Detect which cell encompasses the target text, then output its [X, Y] center coordinate. 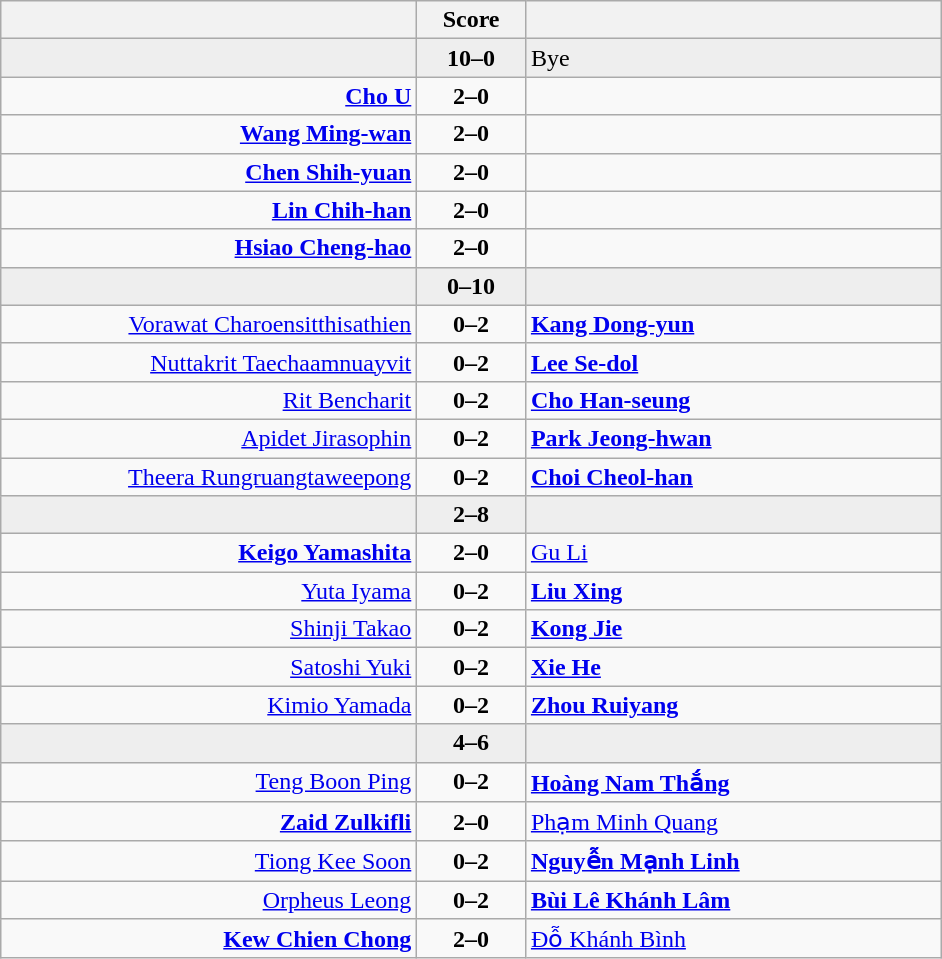
Kang Dong-yun [733, 324]
Đỗ Khánh Bình [733, 939]
Score [472, 20]
2–8 [472, 515]
Cho U [209, 96]
Satoshi Yuki [209, 667]
Zaid Zulkifli [209, 822]
0–10 [472, 286]
Kimio Yamada [209, 705]
Lee Se-dol [733, 362]
Teng Boon Ping [209, 782]
Hoàng Nam Thắng [733, 782]
Orpheus Leong [209, 900]
Hsiao Cheng-hao [209, 248]
10–0 [472, 58]
Wang Ming-wan [209, 134]
Nuttakrit Taechaamnuayvit [209, 362]
Zhou Ruiyang [733, 705]
Xie He [733, 667]
Kong Jie [733, 629]
Gu Li [733, 553]
Theera Rungruangtaweepong [209, 477]
4–6 [472, 743]
Phạm Minh Quang [733, 822]
Nguyễn Mạnh Linh [733, 861]
Lin Chih-han [209, 210]
Park Jeong-hwan [733, 438]
Keigo Yamashita [209, 553]
Kew Chien Chong [209, 939]
Bye [733, 58]
Shinji Takao [209, 629]
Liu Xing [733, 591]
Bùi Lê Khánh Lâm [733, 900]
Cho Han-seung [733, 400]
Apidet Jirasophin [209, 438]
Chen Shih-yuan [209, 172]
Vorawat Charoensitthisathien [209, 324]
Tiong Kee Soon [209, 861]
Yuta Iyama [209, 591]
Choi Cheol-han [733, 477]
Rit Bencharit [209, 400]
